Determine the (x, y) coordinate at the center of the cell enclosing the given text.  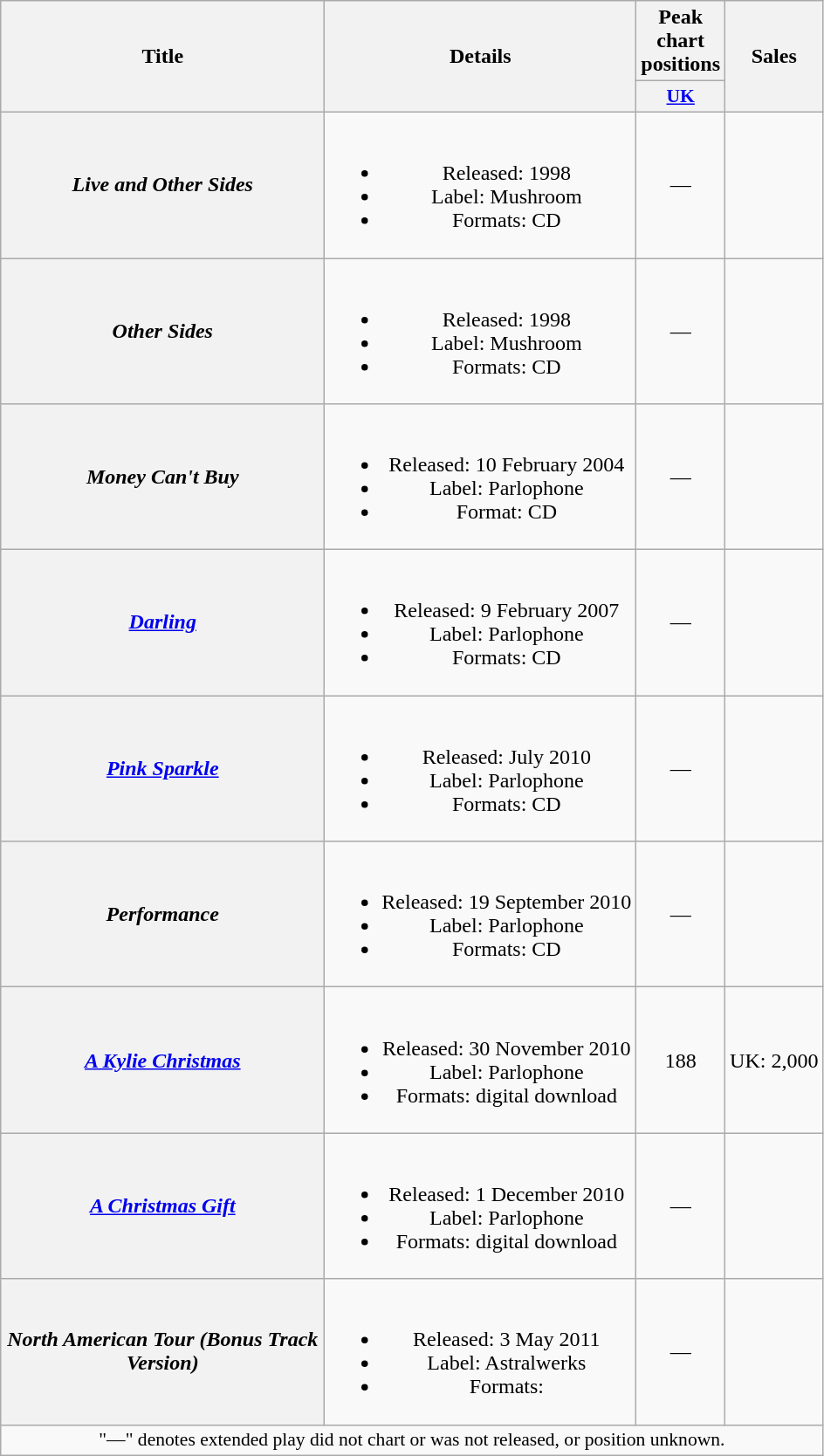
Pink Sparkle (162, 768)
Darling (162, 623)
"—" denotes extended play did not chart or was not released, or position unknown. (412, 1440)
North American Tour (Bonus Track Version) (162, 1351)
Title (162, 57)
Released: 3 May 2011Label: AstralwerksFormats: (480, 1351)
Released: 10 February 2004Label: ParlophoneFormat: CD (480, 477)
Other Sides (162, 332)
UK (681, 97)
Sales (774, 57)
Released: 9 February 2007Label: ParlophoneFormats: CD (480, 623)
Released: 19 September 2010Label: ParlophoneFormats: CD (480, 915)
Released: July 2010Label: ParlophoneFormats: CD (480, 768)
A Kylie Christmas (162, 1060)
Details (480, 57)
Money Can't Buy (162, 477)
Live and Other Sides (162, 185)
A Christmas Gift (162, 1206)
Peak chart positions (681, 41)
Released: 30 November 2010Label: ParlophoneFormats: digital download (480, 1060)
Performance (162, 915)
188 (681, 1060)
Released: 1 December 2010Label: ParlophoneFormats: digital download (480, 1206)
UK: 2,000 (774, 1060)
